Extract the (x, y) coordinate from the center of the cell holding the provided text.  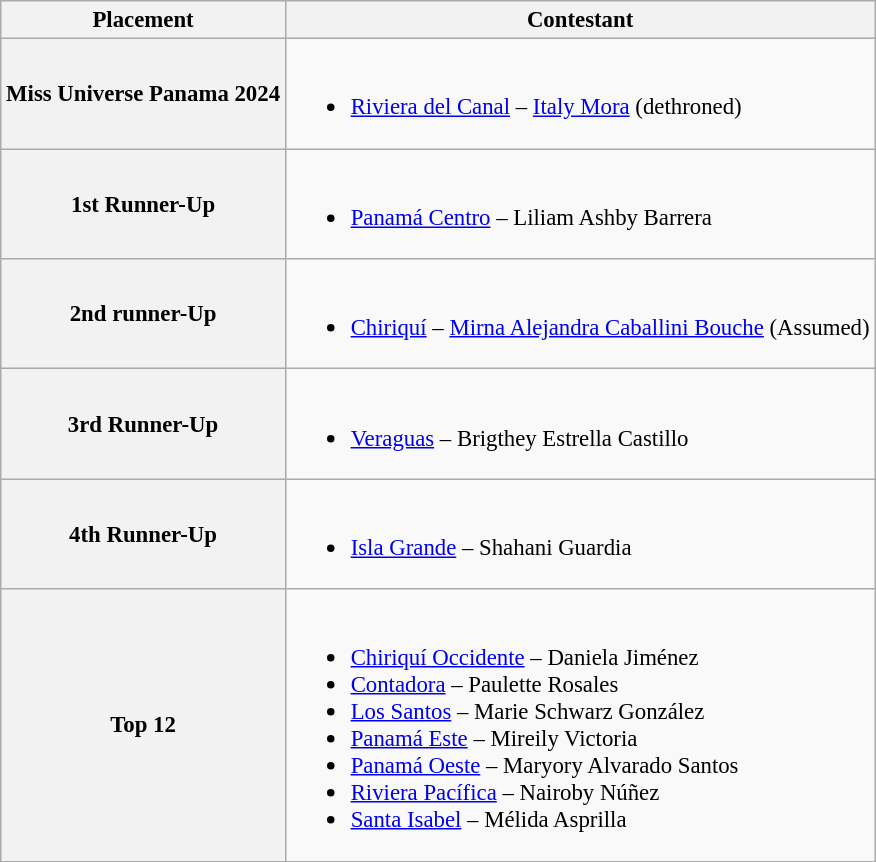
Miss Universe Panama 2024 (144, 94)
1st Runner-Up (144, 204)
Contestant (580, 20)
Veraguas – Brigthey Estrella Castillo (580, 424)
Riviera del Canal – Italy Mora (dethroned) (580, 94)
Isla Grande – Shahani Guardia (580, 534)
Chiriquí – Mirna Alejandra Caballini Bouche (Assumed) (580, 314)
4th Runner-Up (144, 534)
Placement (144, 20)
3rd Runner-Up (144, 424)
Top 12 (144, 725)
2nd runner-Up (144, 314)
Panamá Centro – Liliam Ashby Barrera (580, 204)
